From the cell containing the given text, extract its center point as (x, y) coordinate. 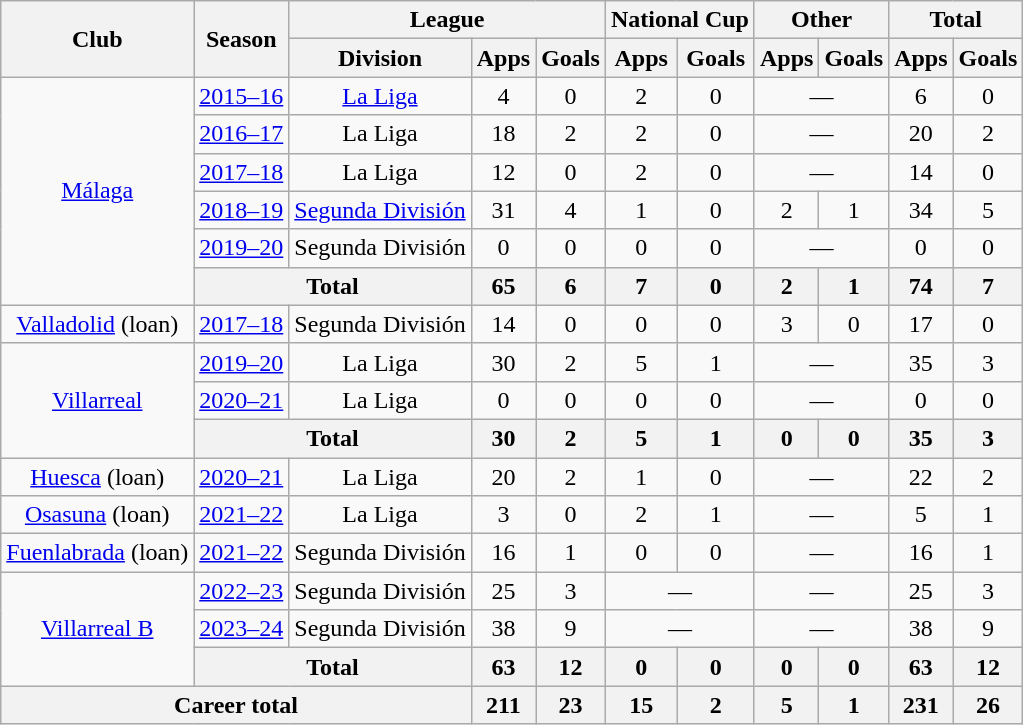
Huesca (loan) (98, 477)
2023–24 (242, 629)
18 (503, 134)
Osasuna (loan) (98, 515)
Villarreal (98, 400)
26 (988, 705)
Málaga (98, 191)
Career total (236, 705)
231 (921, 705)
2018–19 (242, 210)
Club (98, 39)
74 (921, 286)
2016–17 (242, 134)
National Cup (680, 20)
15 (641, 705)
Fuenlabrada (loan) (98, 553)
Villarreal B (98, 629)
211 (503, 705)
Other (821, 20)
Division (380, 58)
Valladolid (loan) (98, 324)
22 (921, 477)
23 (571, 705)
2015–16 (242, 96)
League (448, 20)
17 (921, 324)
2022–23 (242, 591)
34 (921, 210)
65 (503, 286)
Season (242, 39)
31 (503, 210)
